Provide the [x, y] coordinate of the cell's center where the given text is located.  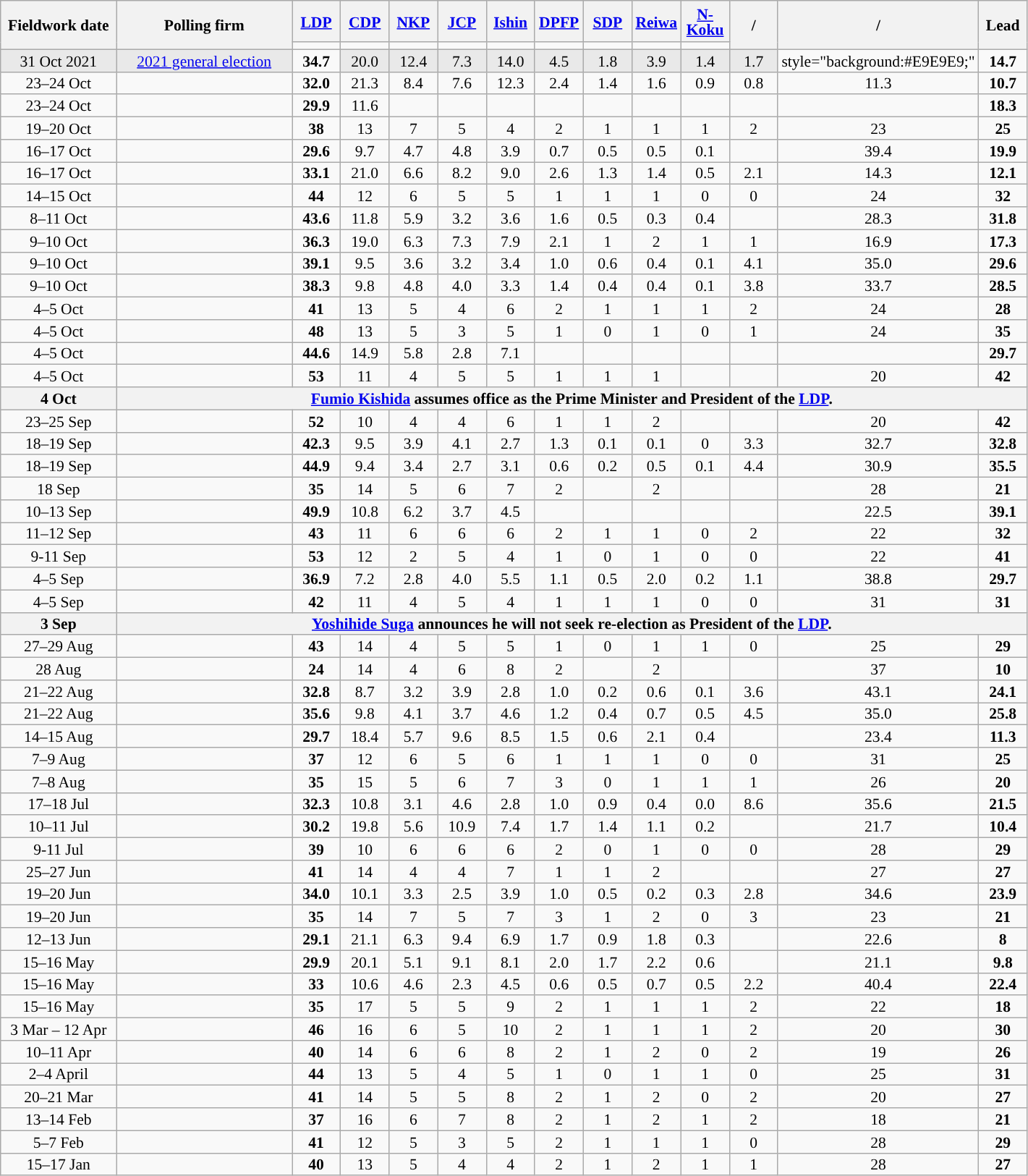
31 Oct 2021 [59, 61]
28.3 [878, 219]
SDP [608, 22]
7.4 [511, 826]
14.3 [878, 174]
12–13 Jun [59, 939]
23.4 [878, 737]
2.5 [462, 894]
Lead [1003, 25]
22.6 [878, 939]
46 [317, 1029]
20.0 [365, 61]
6.9 [511, 939]
5.1 [414, 961]
11.6 [365, 106]
7–8 Aug [59, 782]
10–11 Apr [59, 1052]
18 Sep [59, 489]
8.5 [511, 737]
38.3 [317, 287]
34.7 [317, 61]
0.0 [705, 803]
12.4 [414, 61]
12.1 [1003, 174]
18.3 [1003, 106]
3.8 [754, 287]
33.7 [878, 287]
2–4 April [59, 1074]
5.8 [414, 353]
14.7 [1003, 61]
10.4 [1003, 826]
Fumio Kishida assumes office as the Prime Minister and President of the LDP. [572, 398]
7.9 [511, 240]
20–21 Mar [59, 1097]
Polling firm [204, 25]
39 [317, 850]
9.0 [511, 174]
49.9 [317, 511]
6.2 [414, 511]
N-Koku [705, 22]
Reiwa [656, 22]
30.2 [317, 826]
25.8 [1003, 714]
2.6 [558, 174]
27–29 Aug [59, 647]
DPFP [558, 22]
10–13 Sep [59, 511]
CDP [365, 22]
10.9 [462, 826]
1.5 [558, 737]
21.7 [878, 826]
style="background:#E9E9E9;" [878, 61]
19 [878, 1052]
4.7 [414, 151]
23.9 [1003, 894]
32.3 [317, 803]
23–25 Sep [59, 421]
0.8 [754, 83]
19.9 [1003, 151]
16.9 [878, 240]
32.7 [878, 443]
44.6 [317, 353]
8.2 [462, 174]
15 [365, 782]
14.9 [365, 353]
43.6 [317, 219]
9.6 [462, 737]
38.8 [878, 579]
19–20 Oct [59, 129]
5.5 [511, 579]
15–17 Jan [59, 1164]
18.4 [365, 737]
4.4 [754, 466]
38 [317, 129]
22.5 [878, 511]
10.1 [365, 894]
5.9 [414, 219]
21.5 [1003, 803]
7.1 [511, 353]
10.6 [365, 984]
9 [511, 1007]
9-11 Sep [59, 556]
34.6 [878, 894]
11–12 Sep [59, 534]
25–27 Jun [59, 871]
21.3 [365, 83]
30.9 [878, 466]
33 [317, 984]
LDP [317, 22]
34.0 [317, 894]
8–11 Oct [59, 219]
2021 general election [204, 61]
40.4 [878, 984]
14.0 [511, 61]
10–11 Jul [59, 826]
19.8 [365, 826]
12.3 [511, 83]
52 [317, 421]
30 [1003, 1029]
24.1 [1003, 692]
2.4 [558, 83]
10.7 [1003, 83]
1.2 [558, 714]
9.1 [462, 961]
5.7 [414, 737]
5.6 [414, 826]
17 [365, 1007]
17.3 [1003, 240]
29.1 [317, 939]
36.3 [317, 240]
8.4 [414, 83]
28 Aug [59, 669]
20.1 [365, 961]
21.0 [365, 174]
14–15 Aug [59, 737]
8.7 [365, 692]
44.9 [317, 466]
4 Oct [59, 398]
3 Sep [59, 624]
5–7 Feb [59, 1142]
48 [317, 331]
7.6 [462, 83]
9-11 Jul [59, 850]
6.6 [414, 174]
7.2 [365, 579]
8.1 [511, 961]
33.1 [317, 174]
36.9 [317, 579]
35.5 [1003, 466]
11.8 [365, 219]
31.8 [1003, 219]
Fieldwork date [59, 25]
7–9 Aug [59, 758]
3 Mar – 12 Apr [59, 1029]
NKP [414, 22]
42.3 [317, 443]
Yoshihide Suga announces he will not seek re-election as President of the LDP. [572, 624]
14–15 Oct [59, 195]
43.1 [878, 692]
17–18 Jul [59, 803]
13–14 Feb [59, 1119]
Ishin [511, 22]
39.4 [878, 151]
28.5 [1003, 287]
JCP [462, 22]
8.6 [754, 803]
32.0 [317, 83]
22.4 [1003, 984]
9.7 [365, 151]
2.3 [462, 984]
19.0 [365, 240]
